Detect which cell encompasses the target text, then output its [X, Y] center coordinate. 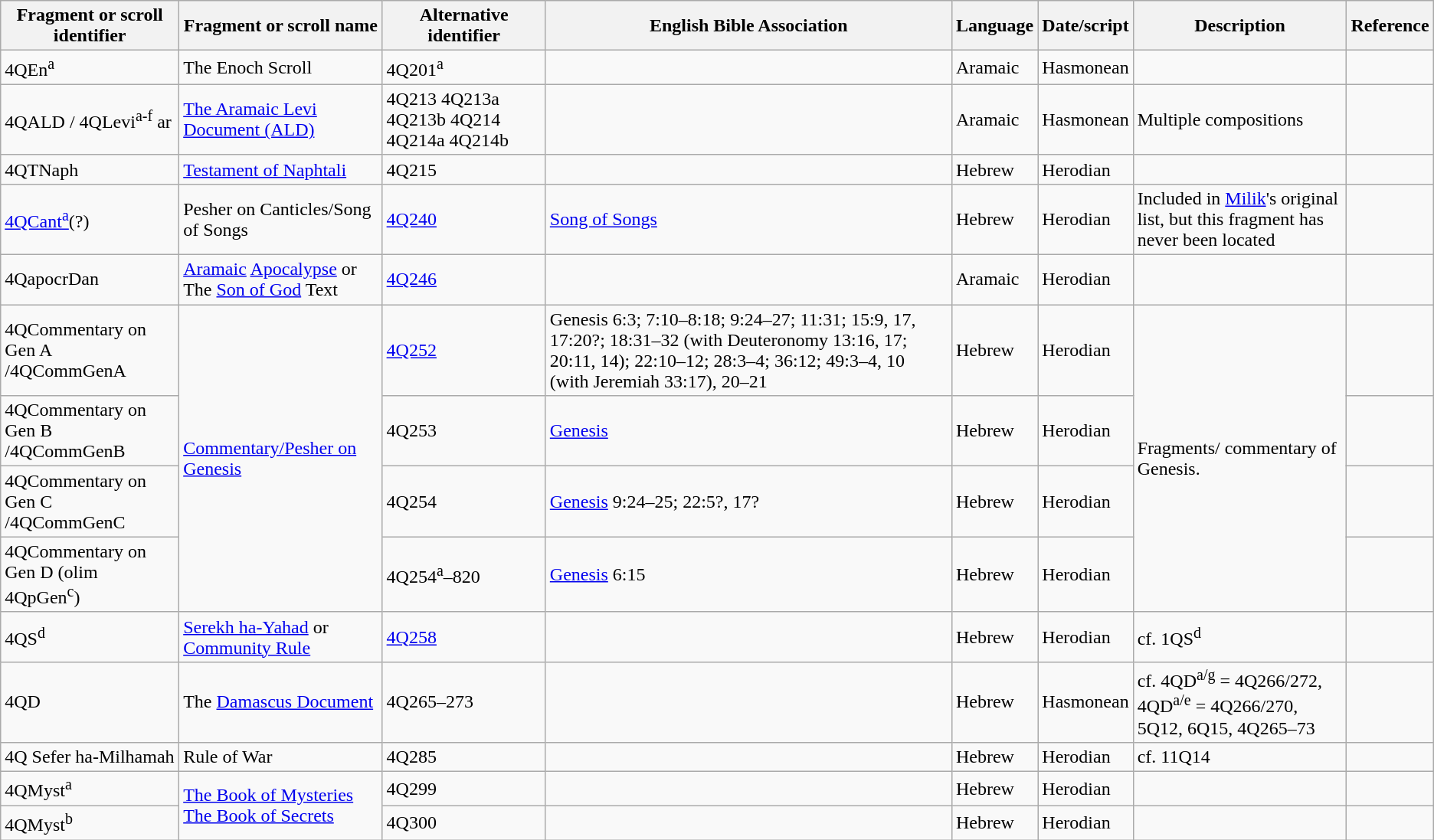
Genesis [748, 431]
The Damascus Document [280, 701]
Description [1239, 26]
4QCommentary on Gen A /4QCommGenA [90, 351]
Commentary/Pesher on Genesis [280, 459]
4Q299 [464, 789]
Included in Milik's original list, but this fragment has never been located [1239, 219]
4Q213 4Q213a 4Q213b 4Q214 4Q214a 4Q214b [464, 119]
cf. 1QSd [1239, 637]
Language [994, 26]
English Bible Association [748, 26]
4QALD / 4QLevia-f ar [90, 119]
4Q300 [464, 822]
4Q254 [464, 502]
4QCommentary on Gen D (olim 4QpGenc) [90, 574]
4Q254a–820 [464, 574]
4QCommentary on Gen C /4QCommGenC [90, 502]
Alternative identifier [464, 26]
4QapocrDan [90, 280]
4QTNaph [90, 169]
4Q258 [464, 637]
4Q215 [464, 169]
4QSd [90, 637]
Date/script [1085, 26]
Song of Songs [748, 219]
Fragments/ commentary of Genesis. [1239, 459]
4QCanta(?) [90, 219]
4QMysta [90, 789]
Serekh ha-Yahad or Community Rule [280, 637]
4Q Sefer ha-Milhamah [90, 757]
4Q246 [464, 280]
Reference [1390, 26]
The Book of MysteriesThe Book of Secrets [280, 806]
4Q252 [464, 351]
The Aramaic Levi Document (ALD) [280, 119]
Multiple compositions [1239, 119]
cf. 4QDa/g = 4Q266/272, 4QDa/e = 4Q266/270, 5Q12, 6Q15, 4Q265–73 [1239, 701]
Aramaic Apocalypse or The Son of God Text [280, 280]
Genesis 9:24–25; 22:5?, 17? [748, 502]
4Q265–273 [464, 701]
cf. 11Q14 [1239, 757]
4QMystb [90, 822]
Fragment or scroll name [280, 26]
4QEna [90, 67]
4Q253 [464, 431]
4QCommentary on Gen B /4QCommGenB [90, 431]
4Q201a [464, 67]
Testament of Naphtali [280, 169]
4Q285 [464, 757]
4QD [90, 701]
4Q240 [464, 219]
The Enoch Scroll [280, 67]
Rule of War [280, 757]
Fragment or scroll identifier [90, 26]
Genesis 6:15 [748, 574]
Pesher on Canticles/Song of Songs [280, 219]
